Extract the [x, y] coordinate from the center of the cell holding the provided text.  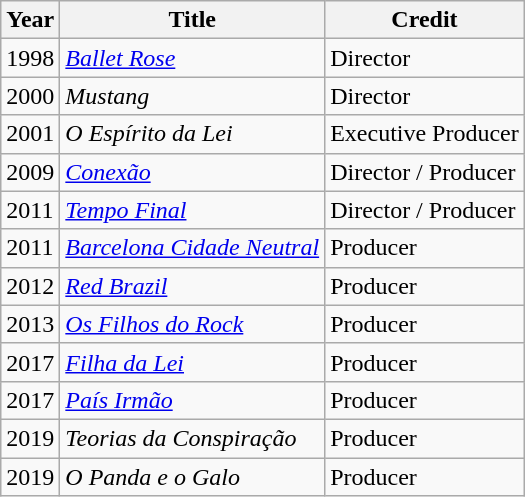
2013 [30, 324]
Mustang [192, 96]
1998 [30, 58]
Credit [425, 20]
País Irmão [192, 400]
Os Filhos do Rock [192, 324]
2000 [30, 96]
Tempo Final [192, 210]
2012 [30, 286]
Red Brazil [192, 286]
2009 [30, 172]
Barcelona Cidade Neutral [192, 248]
Ballet Rose [192, 58]
Conexão [192, 172]
Executive Producer [425, 134]
Filha da Lei [192, 362]
O Panda e o Galo [192, 477]
O Espírito da Lei [192, 134]
Year [30, 20]
Title [192, 20]
2001 [30, 134]
Teorias da Conspiração [192, 438]
